Return the [x, y] coordinate for the center point of the cell that contains the specified text.  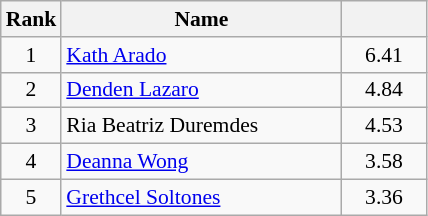
Name [201, 19]
4 [32, 162]
Rank [32, 19]
3 [32, 126]
1 [32, 55]
4.84 [384, 90]
5 [32, 197]
Ria Beatriz Duremdes [201, 126]
6.41 [384, 55]
4.53 [384, 126]
Grethcel Soltones [201, 197]
Kath Arado [201, 55]
3.36 [384, 197]
3.58 [384, 162]
Deanna Wong [201, 162]
2 [32, 90]
Denden Lazaro [201, 90]
